Extract the (x, y) coordinate from the center of the cell holding the provided text.  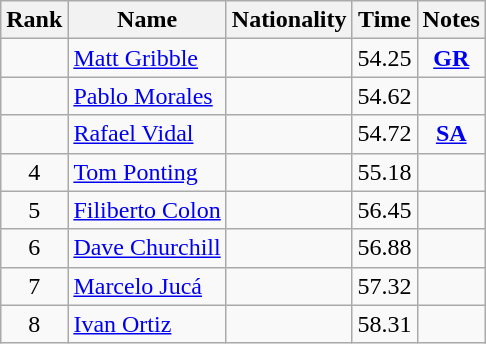
5 (34, 210)
6 (34, 248)
Notes (451, 20)
56.45 (384, 210)
Nationality (289, 20)
8 (34, 324)
SA (451, 134)
56.88 (384, 248)
4 (34, 172)
Rafael Vidal (147, 134)
7 (34, 286)
58.31 (384, 324)
Time (384, 20)
Dave Churchill (147, 248)
54.25 (384, 58)
Tom Ponting (147, 172)
Matt Gribble (147, 58)
54.72 (384, 134)
GR (451, 58)
Ivan Ortiz (147, 324)
55.18 (384, 172)
Pablo Morales (147, 96)
54.62 (384, 96)
Rank (34, 20)
Name (147, 20)
Filiberto Colon (147, 210)
57.32 (384, 286)
Marcelo Jucá (147, 286)
